Find where the given text appears and provide that cell's center as [x, y] coordinate. 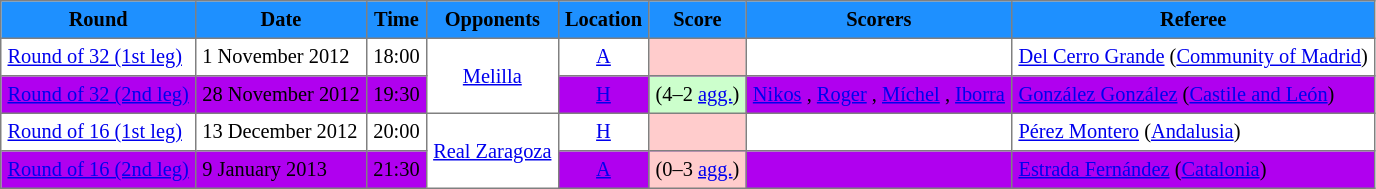
Scorers [879, 20]
González González (Castile and León) [1194, 95]
Round of 32 (1st leg) [98, 57]
18:00 [396, 57]
Estrada Fernández (Catalonia) [1194, 170]
28 November 2012 [280, 95]
13 December 2012 [280, 132]
Time [396, 20]
Round of 16 (1st leg) [98, 132]
Location [604, 20]
Date [280, 20]
Melilla [492, 76]
Referee [1194, 20]
Real Zaragoza [492, 150]
Round of 16 (2nd leg) [98, 170]
(4–2 agg.) [698, 95]
(0–3 agg.) [698, 170]
Round of 32 (2nd leg) [98, 95]
20:00 [396, 132]
9 January 2013 [280, 170]
Nikos , Roger , Míchel , Iborra [879, 95]
Pérez Montero (Andalusia) [1194, 132]
21:30 [396, 170]
Del Cerro Grande (Community of Madrid) [1194, 57]
Score [698, 20]
Opponents [492, 20]
1 November 2012 [280, 57]
Round [98, 20]
19:30 [396, 95]
